Capture the cell that displays the provided text and extract its (x, y) central coordinate. 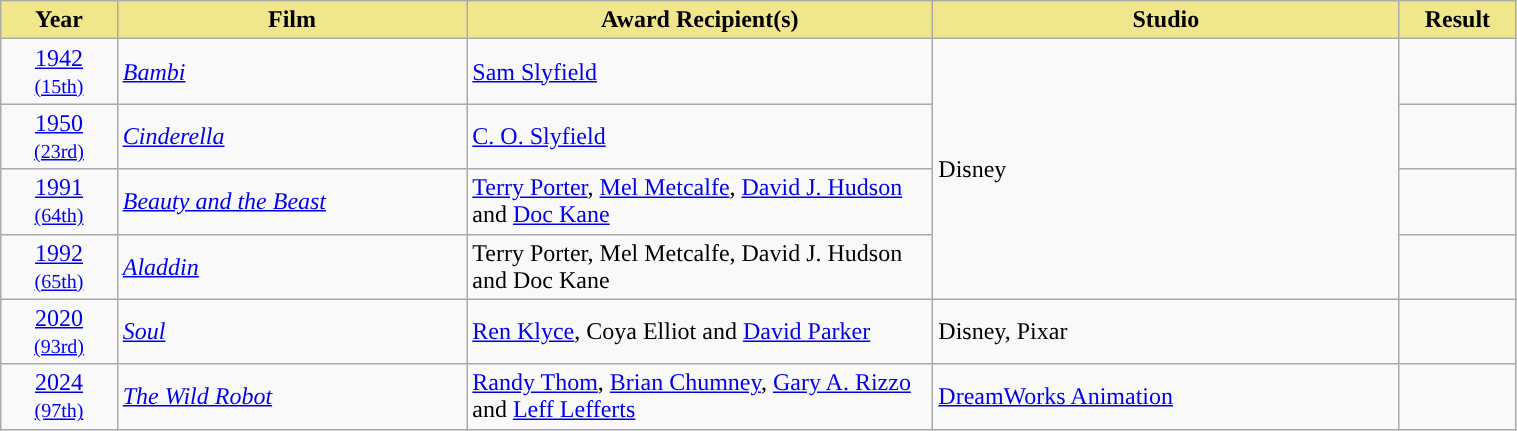
Disney (1166, 169)
Randy Thom, Brian Chumney, Gary A. Rizzo and Leff Lefferts (700, 396)
2020(93rd) (59, 332)
1942(15th) (59, 72)
2024(97th) (59, 396)
1992(65th) (59, 266)
Ren Klyce, Coya Elliot and David Parker (700, 332)
Bambi (292, 72)
Beauty and the Beast (292, 202)
Studio (1166, 20)
Disney, Pixar (1166, 332)
Soul (292, 332)
Aladdin (292, 266)
1950(23rd) (59, 136)
Award Recipient(s) (700, 20)
C. O. Slyfield (700, 136)
DreamWorks Animation (1166, 396)
1991(64th) (59, 202)
Cinderella (292, 136)
Sam Slyfield (700, 72)
The Wild Robot (292, 396)
Film (292, 20)
Year (59, 20)
Result (1458, 20)
